Pinpoint the cell where the given text exists, returning its (X, Y) midpoint coordinate. 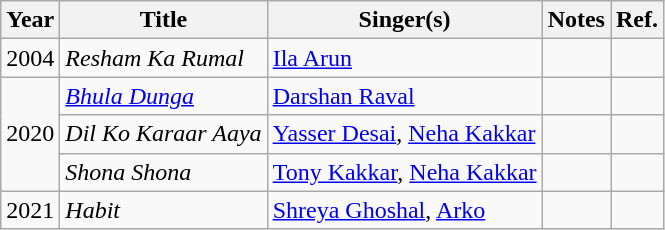
2004 (30, 58)
Yasser Desai, Neha Kakkar (404, 134)
Bhula Dunga (164, 96)
Year (30, 20)
Title (164, 20)
Tony Kakkar, Neha Kakkar (404, 172)
Shona Shona (164, 172)
Ref. (636, 20)
Resham Ka Rumal (164, 58)
Notes (576, 20)
Dil Ko Karaar Aaya (164, 134)
Shreya Ghoshal, Arko (404, 210)
Singer(s) (404, 20)
2021 (30, 210)
Habit (164, 210)
Darshan Raval (404, 96)
Ila Arun (404, 58)
2020 (30, 134)
